Return (X, Y) of the center of cell containing provided text 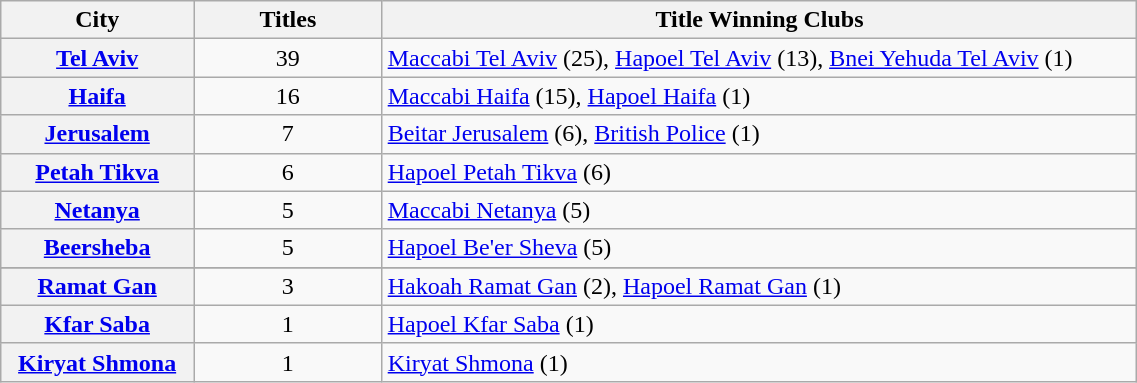
Kiryat Shmona (98, 362)
Beersheba (98, 248)
Hapoel Petah Tikva (6) (760, 172)
Netanya (98, 210)
Ramat Gan (98, 286)
Title Winning Clubs (760, 20)
Maccabi Haifa (15), Hapoel Haifa (1) (760, 96)
Hapoel Be'er Sheva (5) (760, 248)
3 (288, 286)
Titles (288, 20)
6 (288, 172)
City (98, 20)
Maccabi Netanya (5) (760, 210)
Beitar Jerusalem (6), British Police (1) (760, 134)
Jerusalem (98, 134)
39 (288, 58)
7 (288, 134)
16 (288, 96)
Kfar Saba (98, 324)
Hakoah Ramat Gan (2), Hapoel Ramat Gan (1) (760, 286)
Tel Aviv (98, 58)
Maccabi Tel Aviv (25), Hapoel Tel Aviv (13), Bnei Yehuda Tel Aviv (1) (760, 58)
Haifa (98, 96)
Petah Tikva (98, 172)
Kiryat Shmona (1) (760, 362)
Hapoel Kfar Saba (1) (760, 324)
